Find where the given text appears and provide that cell's center as [X, Y] coordinate. 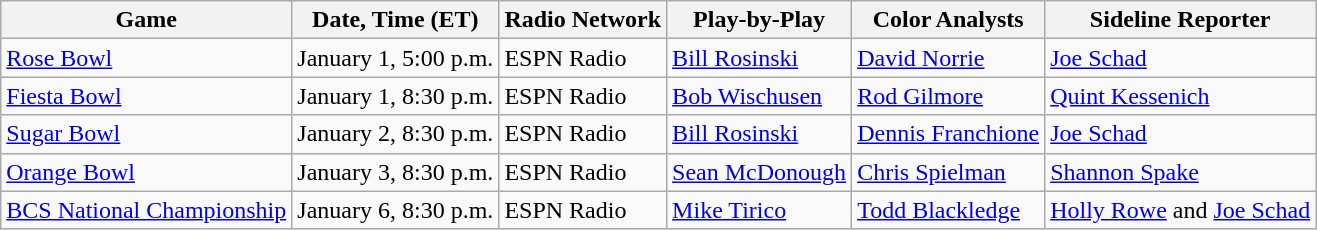
Chris Spielman [948, 172]
Quint Kessenich [1180, 96]
Rose Bowl [146, 58]
January 1, 5:00 p.m. [396, 58]
Rod Gilmore [948, 96]
Play-by-Play [760, 20]
Fiesta Bowl [146, 96]
David Norrie [948, 58]
Todd Blackledge [948, 210]
Sugar Bowl [146, 134]
Holly Rowe and Joe Schad [1180, 210]
Game [146, 20]
Sideline Reporter [1180, 20]
Date, Time (ET) [396, 20]
Orange Bowl [146, 172]
Radio Network [583, 20]
Mike Tirico [760, 210]
January 2, 8:30 p.m. [396, 134]
January 3, 8:30 p.m. [396, 172]
Bob Wischusen [760, 96]
January 1, 8:30 p.m. [396, 96]
Shannon Spake [1180, 172]
BCS National Championship [146, 210]
Sean McDonough [760, 172]
Color Analysts [948, 20]
Dennis Franchione [948, 134]
January 6, 8:30 p.m. [396, 210]
